Pinpoint the cell where the given text exists, returning its [X, Y] midpoint coordinate. 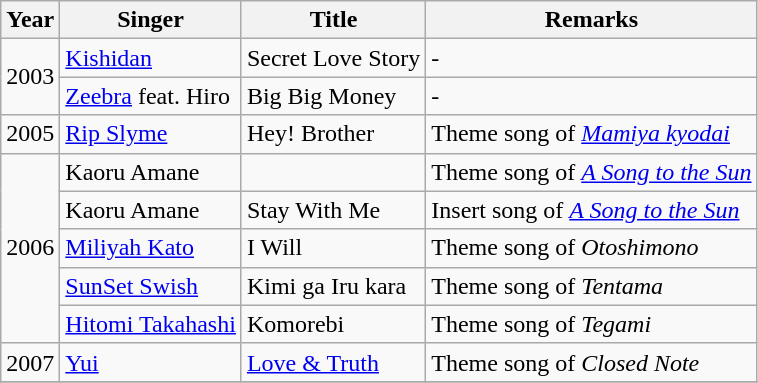
2003 [30, 77]
Zeebra feat. Hiro [151, 96]
Love & Truth [333, 362]
Year [30, 20]
Miliyah Kato [151, 248]
Hey! Brother [333, 134]
Theme song of Closed Note [592, 362]
Singer [151, 20]
Theme song of Mamiya kyodai [592, 134]
Kishidan [151, 58]
Theme song of Otoshimono [592, 248]
SunSet Swish [151, 286]
Kimi ga Iru kara [333, 286]
Insert song of A Song to the Sun [592, 210]
Remarks [592, 20]
Hitomi Takahashi [151, 324]
Secret Love Story [333, 58]
Theme song of Tegami [592, 324]
Theme song of Tentama [592, 286]
Rip Slyme [151, 134]
I Will [333, 248]
Theme song of A Song to the Sun [592, 172]
Komorebi [333, 324]
Stay With Me [333, 210]
2006 [30, 248]
Yui [151, 362]
2007 [30, 362]
2005 [30, 134]
Title [333, 20]
Big Big Money [333, 96]
